For the text-containing cell, return its midpoint in (X, Y) coordinate format. 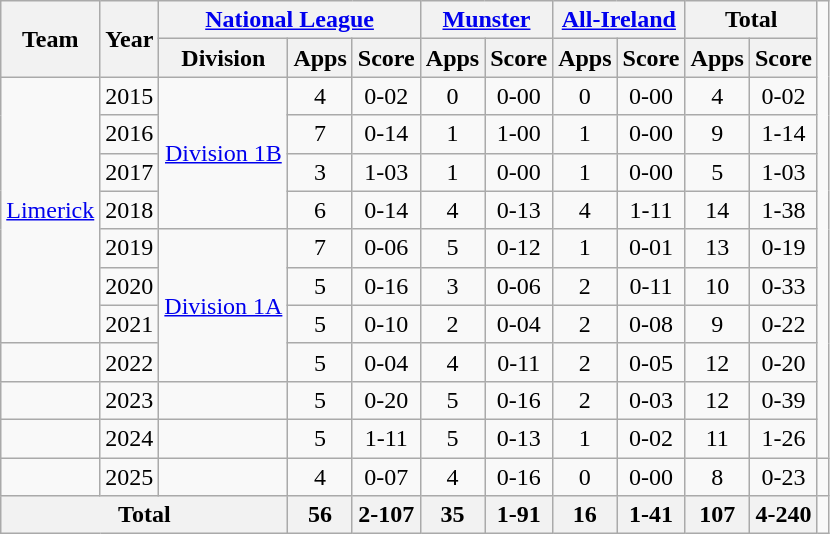
1-41 (651, 515)
All-Ireland (619, 20)
0-05 (651, 362)
Division (224, 58)
11 (717, 438)
0-03 (651, 400)
0-22 (783, 324)
2020 (130, 286)
35 (452, 515)
1-91 (519, 515)
0-19 (783, 248)
8 (717, 477)
Division 1A (224, 305)
1-14 (783, 134)
0-23 (783, 477)
2-107 (386, 515)
Munster (486, 20)
2019 (130, 248)
National League (290, 20)
Limerick (50, 210)
2025 (130, 477)
4-240 (783, 515)
2022 (130, 362)
2024 (130, 438)
2017 (130, 172)
0-07 (386, 477)
2018 (130, 210)
16 (585, 515)
56 (320, 515)
2023 (130, 400)
0-39 (783, 400)
0-01 (651, 248)
6 (320, 210)
2016 (130, 134)
0-08 (651, 324)
107 (717, 515)
10 (717, 286)
13 (717, 248)
0-33 (783, 286)
Year (130, 39)
2015 (130, 96)
1-38 (783, 210)
Division 1B (224, 153)
2021 (130, 324)
14 (717, 210)
0-12 (519, 248)
1-00 (519, 134)
0-10 (386, 324)
1-26 (783, 438)
Team (50, 39)
